Pinpoint the cell where the given text exists, returning its (x, y) midpoint coordinate. 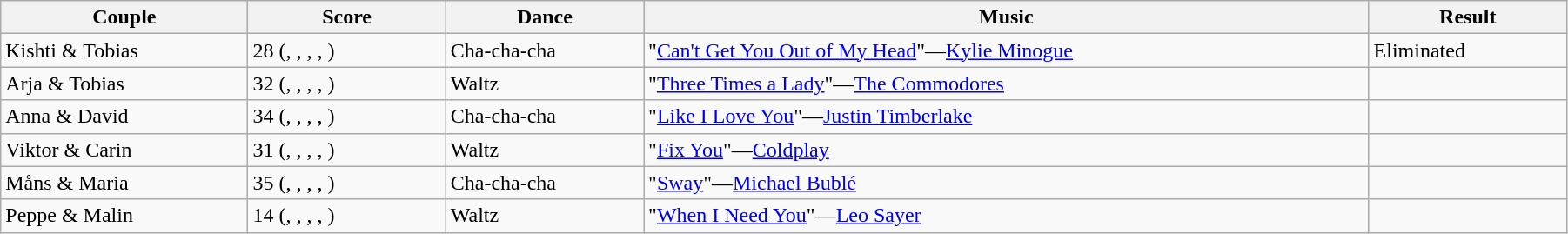
Viktor & Carin (124, 150)
"Three Times a Lady"—The Commodores (1007, 84)
"Like I Love You"—Justin Timberlake (1007, 117)
Peppe & Malin (124, 216)
"Fix You"—Coldplay (1007, 150)
28 (, , , , ) (346, 50)
Couple (124, 17)
Måns & Maria (124, 183)
Result (1467, 17)
34 (, , , , ) (346, 117)
35 (, , , , ) (346, 183)
Score (346, 17)
Arja & Tobias (124, 84)
32 (, , , , ) (346, 84)
"Sway"—Michael Bublé (1007, 183)
Anna & David (124, 117)
Kishti & Tobias (124, 50)
Music (1007, 17)
14 (, , , , ) (346, 216)
31 (, , , , ) (346, 150)
"When I Need You"—Leo Sayer (1007, 216)
Eliminated (1467, 50)
"Can't Get You Out of My Head"—Kylie Minogue (1007, 50)
Dance (545, 17)
